Identify which cell holds the provided text, then report its [x, y] central coordinate. 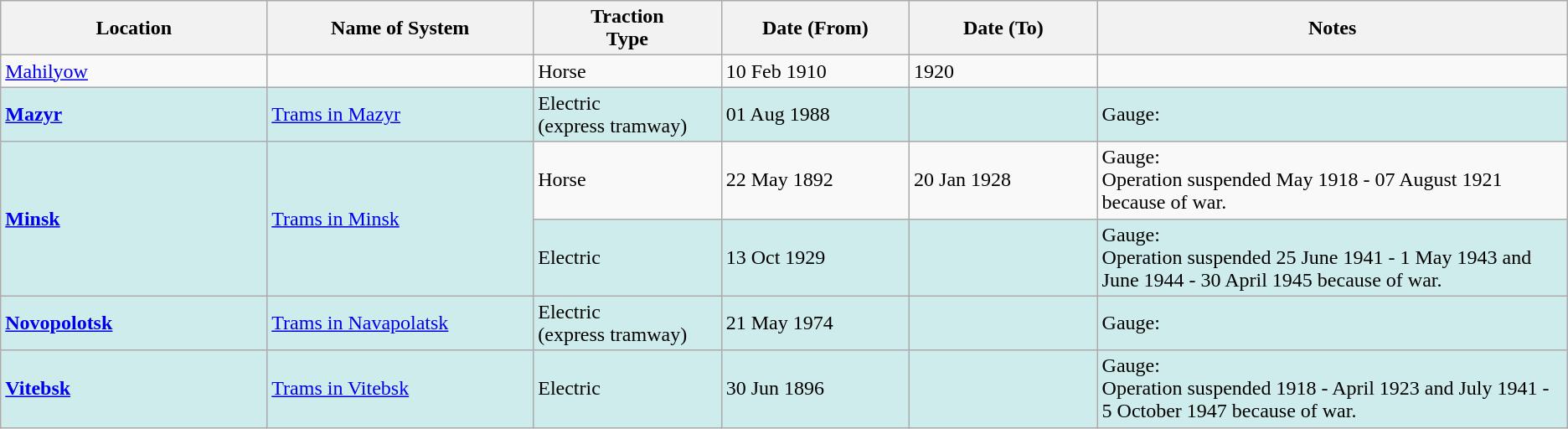
Mahilyow [134, 71]
Trams in Vitebsk [400, 389]
21 May 1974 [815, 323]
Minsk [134, 219]
Mazyr [134, 114]
Trams in Minsk [400, 219]
Vitebsk [134, 389]
Location [134, 28]
01 Aug 1988 [815, 114]
1920 [1003, 71]
30 Jun 1896 [815, 389]
Gauge: Operation suspended 25 June 1941 - 1 May 1943 and June 1944 - 30 April 1945 because of war. [1332, 257]
10 Feb 1910 [815, 71]
Trams in Mazyr [400, 114]
Date (To) [1003, 28]
Novopolotsk [134, 323]
Gauge: Operation suspended May 1918 - 07 August 1921 because of war. [1332, 180]
Trams in Navapolatsk [400, 323]
13 Oct 1929 [815, 257]
Notes [1332, 28]
Date (From) [815, 28]
Gauge: Operation suspended 1918 - April 1923 and July 1941 - 5 October 1947 because of war. [1332, 389]
20 Jan 1928 [1003, 180]
TractionType [627, 28]
22 May 1892 [815, 180]
Name of System [400, 28]
